For the text-containing cell, return its midpoint in (x, y) coordinate format. 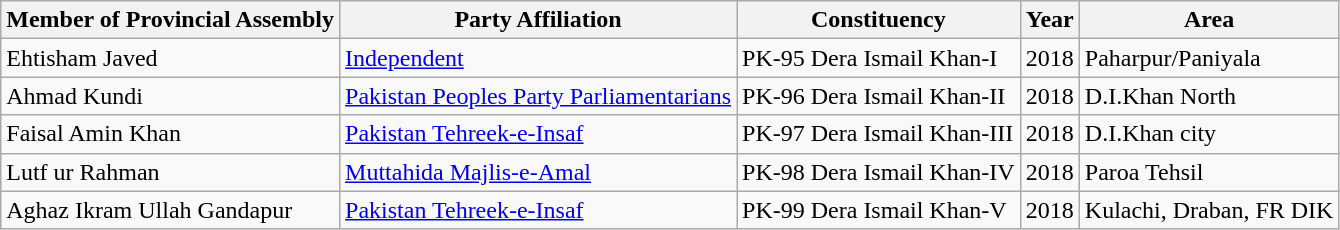
PK-99 Dera Ismail Khan-V (879, 210)
Kulachi, Draban, FR DIK (1209, 210)
Lutf ur Rahman (170, 172)
D.I.Khan city (1209, 134)
Year (1050, 20)
Constituency (879, 20)
Paharpur/Paniyala (1209, 58)
Ehtisham Javed (170, 58)
Independent (538, 58)
Ahmad Kundi (170, 96)
D.I.Khan North (1209, 96)
Area (1209, 20)
PK-97 Dera Ismail Khan-III (879, 134)
PK-95 Dera Ismail Khan-I (879, 58)
Faisal Amin Khan (170, 134)
Muttahida Majlis-e-Amal (538, 172)
Pakistan Peoples Party Parliamentarians (538, 96)
Paroa Tehsil (1209, 172)
Member of Provincial Assembly (170, 20)
PK-96 Dera Ismail Khan-II (879, 96)
Aghaz Ikram Ullah Gandapur (170, 210)
Party Affiliation (538, 20)
PK-98 Dera Ismail Khan-IV (879, 172)
